Find where the given text appears and provide that cell's center as (x, y) coordinate. 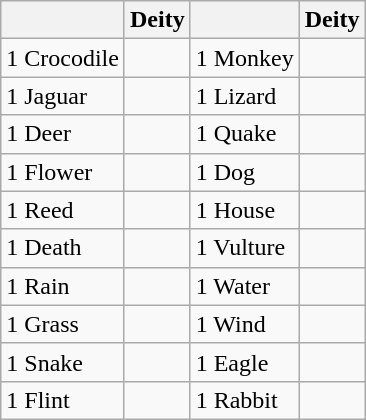
1 Rain (63, 286)
1 Flint (63, 400)
1 Water (244, 286)
1 Eagle (244, 362)
1 Snake (63, 362)
1 Death (63, 248)
1 Jaguar (63, 96)
1 Monkey (244, 58)
1 Rabbit (244, 400)
1 House (244, 210)
1 Crocodile (63, 58)
1 Dog (244, 172)
1 Lizard (244, 96)
1 Vulture (244, 248)
1 Quake (244, 134)
1 Deer (63, 134)
1 Reed (63, 210)
1 Wind (244, 324)
1 Flower (63, 172)
1 Grass (63, 324)
